For the text-containing cell, return its midpoint in (x, y) coordinate format. 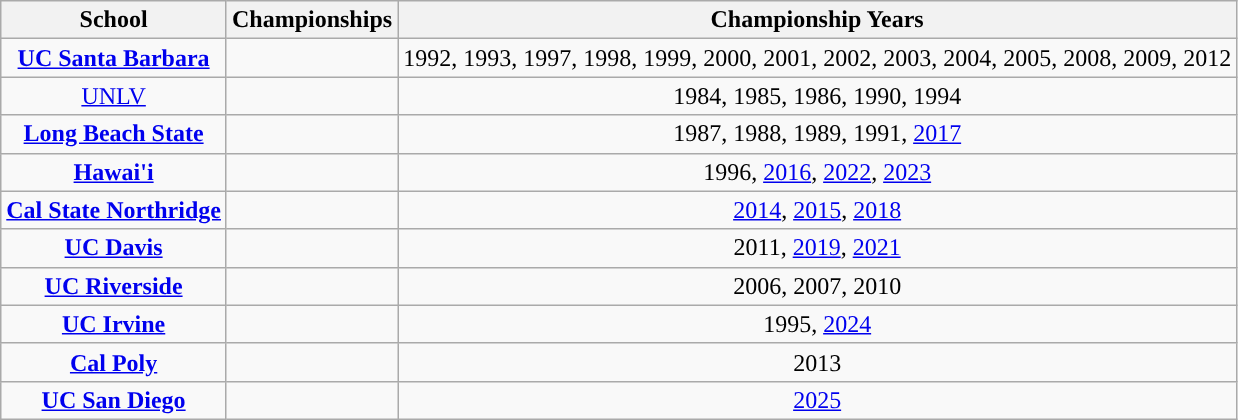
2025 (818, 400)
2011, 2019, 2021 (818, 248)
Cal State Northridge (114, 210)
2006, 2007, 2010 (818, 286)
1987, 1988, 1989, 1991, 2017 (818, 134)
1996, 2016, 2022, 2023 (818, 172)
Long Beach State (114, 134)
Hawai'i (114, 172)
UC Irvine (114, 324)
2013 (818, 362)
UNLV (114, 96)
1984, 1985, 1986, 1990, 1994 (818, 96)
UC San Diego (114, 400)
UC Davis (114, 248)
1992, 1993, 1997, 1998, 1999, 2000, 2001, 2002, 2003, 2004, 2005, 2008, 2009, 2012 (818, 58)
1995, 2024 (818, 324)
2014, 2015, 2018 (818, 210)
School (114, 20)
Championship Years (818, 20)
UC Santa Barbara (114, 58)
UC Riverside (114, 286)
Championships (312, 20)
Cal Poly (114, 362)
